Provide the (x, y) coordinate of the cell's center where the given text is located.  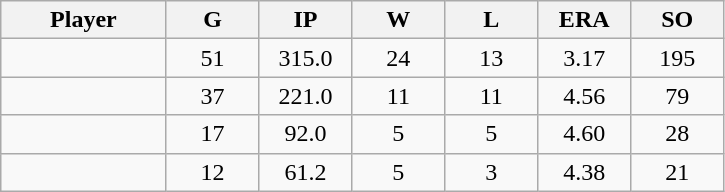
G (212, 20)
3 (492, 172)
51 (212, 58)
21 (678, 172)
17 (212, 134)
28 (678, 134)
37 (212, 96)
195 (678, 58)
13 (492, 58)
Player (84, 20)
61.2 (306, 172)
4.56 (584, 96)
3.17 (584, 58)
L (492, 20)
79 (678, 96)
92.0 (306, 134)
SO (678, 20)
IP (306, 20)
W (398, 20)
24 (398, 58)
4.60 (584, 134)
12 (212, 172)
4.38 (584, 172)
ERA (584, 20)
315.0 (306, 58)
221.0 (306, 96)
